From the cell containing the given text, extract its center point as (X, Y) coordinate. 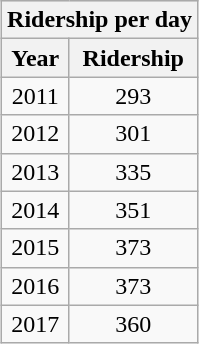
2016 (36, 286)
2013 (36, 172)
360 (134, 324)
Year (36, 58)
2015 (36, 248)
2014 (36, 210)
2017 (36, 324)
2012 (36, 134)
301 (134, 134)
335 (134, 172)
2011 (36, 96)
351 (134, 210)
293 (134, 96)
Ridership (134, 58)
Ridership per day (100, 20)
